Locate the cell with the specified text and output its [x, y] center coordinate. 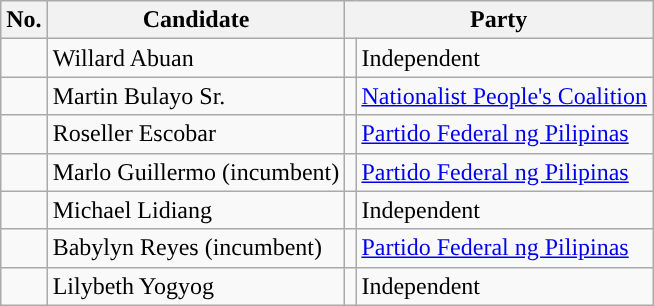
Roseller Escobar [196, 134]
Lilybeth Yogyog [196, 286]
Marlo Guillermo (incumbent) [196, 172]
No. [24, 20]
Michael Lidiang [196, 210]
Babylyn Reyes (incumbent) [196, 248]
Party [499, 20]
Nationalist People's Coalition [504, 96]
Martin Bulayo Sr. [196, 96]
Candidate [196, 20]
Willard Abuan [196, 58]
